Capture the cell that displays the provided text and extract its (X, Y) central coordinate. 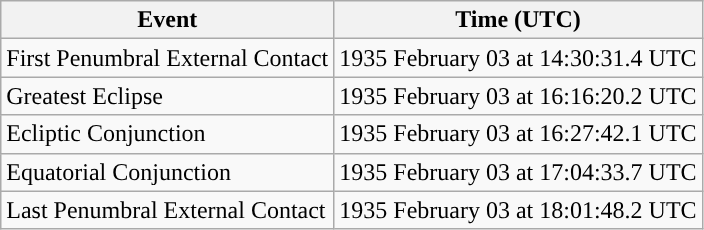
First Penumbral External Contact (168, 58)
1935 February 03 at 16:16:20.2 UTC (518, 96)
Equatorial Conjunction (168, 172)
Event (168, 20)
1935 February 03 at 16:27:42.1 UTC (518, 134)
Greatest Eclipse (168, 96)
1935 February 03 at 17:04:33.7 UTC (518, 172)
1935 February 03 at 14:30:31.4 UTC (518, 58)
Last Penumbral External Contact (168, 210)
1935 February 03 at 18:01:48.2 UTC (518, 210)
Ecliptic Conjunction (168, 134)
Time (UTC) (518, 20)
